Capture the cell that displays the provided text and extract its (x, y) central coordinate. 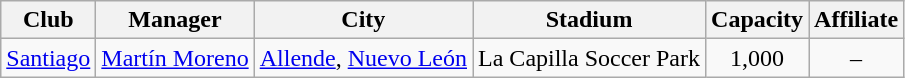
Stadium (590, 20)
Santiago (48, 58)
Allende, Nuevo León (363, 58)
Capacity (758, 20)
1,000 (758, 58)
Club (48, 20)
La Capilla Soccer Park (590, 58)
Manager (175, 20)
– (856, 58)
Affiliate (856, 20)
Martín Moreno (175, 58)
City (363, 20)
